Determine the (X, Y) coordinate at the center of the cell enclosing the given text.  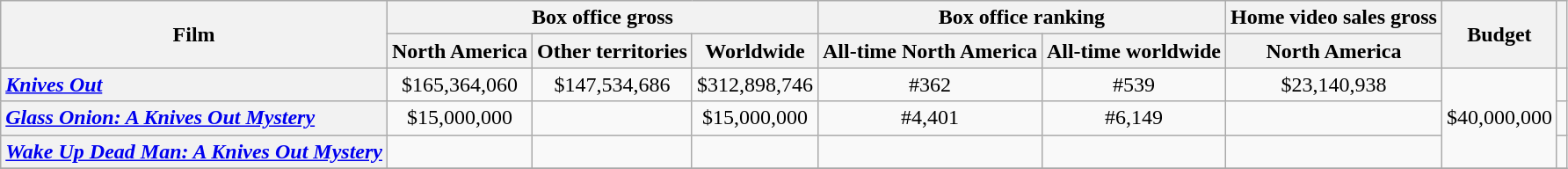
$165,364,060 (459, 84)
$312,898,746 (754, 84)
Glass Onion: A Knives Out Mystery (194, 118)
All-time North America (930, 51)
Film (194, 34)
Box office ranking (1021, 18)
#4,401 (930, 118)
$23,140,938 (1333, 84)
All-time worldwide (1134, 51)
#539 (1134, 84)
Other territories (613, 51)
Home video sales gross (1333, 18)
$147,534,686 (613, 84)
Budget (1499, 34)
$40,000,000 (1499, 118)
Worldwide (754, 51)
Box office gross (602, 18)
Wake Up Dead Man: A Knives Out Mystery (194, 151)
Knives Out (194, 84)
#6,149 (1134, 118)
#362 (930, 84)
